Detect which cell encompasses the target text, then output its [X, Y] center coordinate. 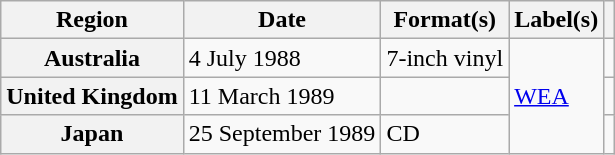
Date [282, 20]
11 March 1989 [282, 96]
United Kingdom [92, 96]
7-inch vinyl [445, 58]
CD [445, 134]
25 September 1989 [282, 134]
Format(s) [445, 20]
Australia [92, 58]
4 July 1988 [282, 58]
Region [92, 20]
Label(s) [556, 20]
Japan [92, 134]
WEA [556, 96]
